Output the [x, y] coordinate of the center of the cell containing the given text.  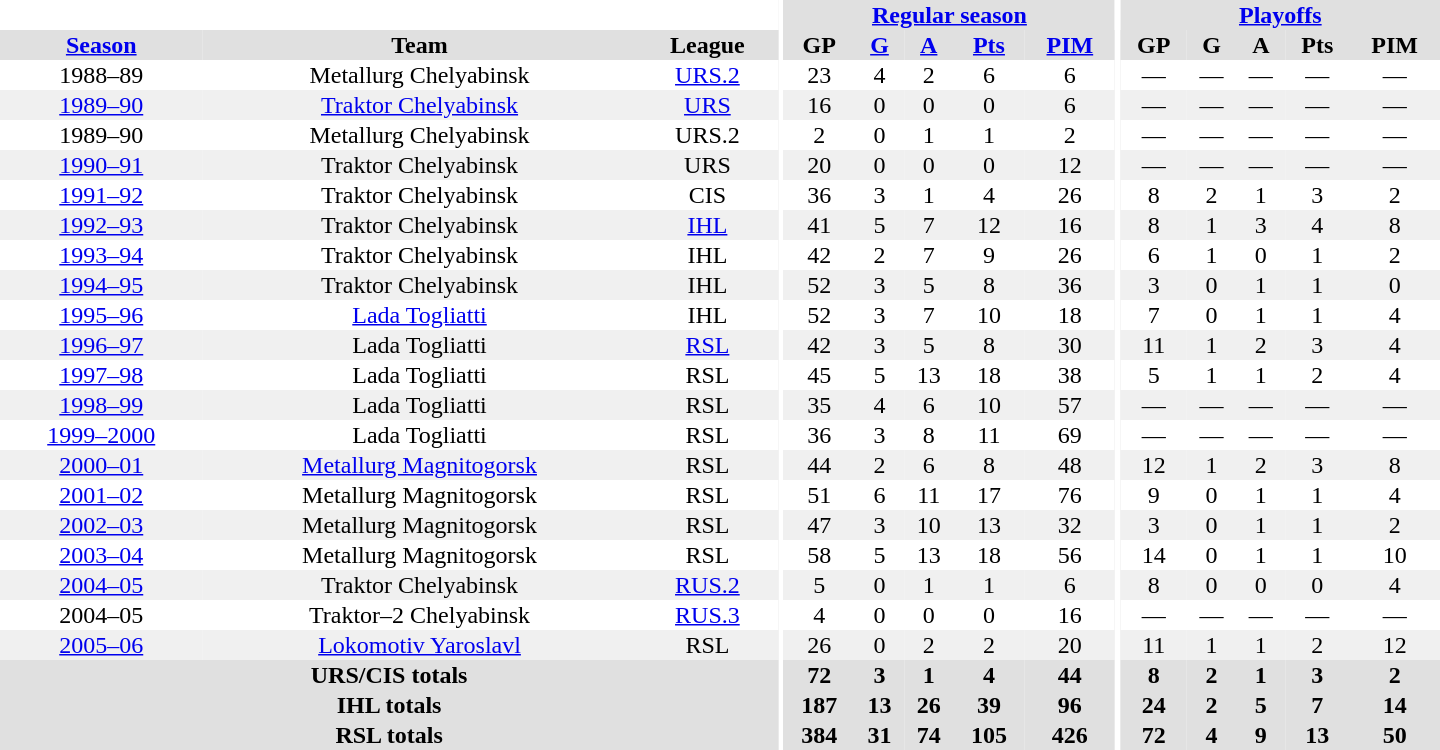
105 [988, 735]
31 [880, 735]
1999–2000 [102, 435]
57 [1070, 405]
IHL totals [389, 705]
1994–95 [102, 285]
23 [820, 75]
30 [1070, 345]
51 [820, 495]
Lokomotiv Yaroslavl [420, 645]
96 [1070, 705]
1988–89 [102, 75]
17 [988, 495]
CIS [708, 195]
38 [1070, 375]
39 [988, 705]
2000–01 [102, 465]
187 [820, 705]
1991–92 [102, 195]
48 [1070, 465]
Playoffs [1280, 15]
1998–99 [102, 405]
69 [1070, 435]
Team [420, 45]
56 [1070, 555]
41 [820, 225]
2003–04 [102, 555]
Traktor–2 Chelyabinsk [420, 615]
32 [1070, 525]
RUS.2 [708, 585]
74 [928, 735]
1993–94 [102, 255]
1990–91 [102, 165]
50 [1394, 735]
1995–96 [102, 315]
384 [820, 735]
Regular season [950, 15]
URS/CIS totals [389, 675]
2002–03 [102, 525]
1996–97 [102, 345]
58 [820, 555]
426 [1070, 735]
45 [820, 375]
47 [820, 525]
RUS.3 [708, 615]
24 [1154, 705]
2005–06 [102, 645]
1992–93 [102, 225]
2001–02 [102, 495]
76 [1070, 495]
Season [102, 45]
35 [820, 405]
1997–98 [102, 375]
RSL totals [389, 735]
League [708, 45]
